Identify which cell holds the provided text, then report its (x, y) central coordinate. 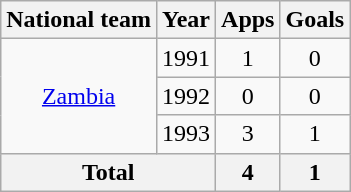
Goals (315, 20)
1992 (186, 96)
3 (248, 134)
Year (186, 20)
National team (79, 20)
1991 (186, 58)
Zambia (79, 96)
Apps (248, 20)
1993 (186, 134)
Total (108, 172)
4 (248, 172)
